Capture the cell that displays the provided text and extract its (x, y) central coordinate. 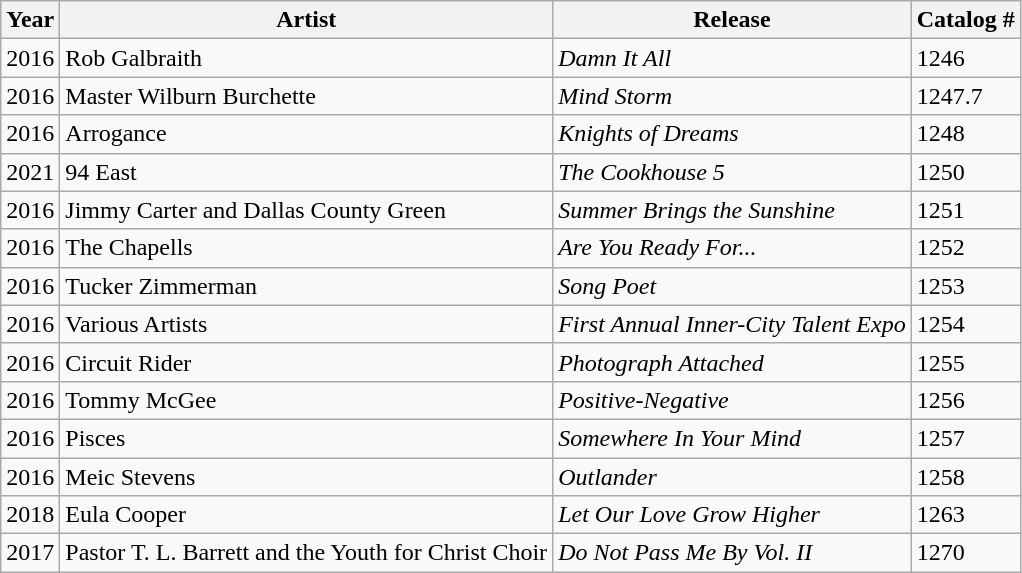
1253 (966, 286)
Mind Storm (732, 96)
1251 (966, 210)
1256 (966, 400)
Tommy McGee (306, 400)
Master Wilburn Burchette (306, 96)
1248 (966, 134)
Pastor T. L. Barrett and the Youth for Christ Choir (306, 553)
1252 (966, 248)
Meic Stevens (306, 477)
1263 (966, 515)
The Chapells (306, 248)
2017 (30, 553)
2021 (30, 172)
Are You Ready For... (732, 248)
The Cookhouse 5 (732, 172)
1258 (966, 477)
Knights of Dreams (732, 134)
Pisces (306, 438)
Summer Brings the Sunshine (732, 210)
Release (732, 20)
1246 (966, 58)
Song Poet (732, 286)
Do Not Pass Me By Vol. II (732, 553)
Catalog # (966, 20)
First Annual Inner-City Talent Expo (732, 324)
Eula Cooper (306, 515)
2018 (30, 515)
1255 (966, 362)
Tucker Zimmerman (306, 286)
Arrogance (306, 134)
1254 (966, 324)
Circuit Rider (306, 362)
Positive-Negative (732, 400)
Photograph Attached (732, 362)
1257 (966, 438)
Year (30, 20)
Artist (306, 20)
Let Our Love Grow Higher (732, 515)
Rob Galbraith (306, 58)
1250 (966, 172)
Various Artists (306, 324)
Damn It All (732, 58)
1270 (966, 553)
Outlander (732, 477)
1247.7 (966, 96)
Jimmy Carter and Dallas County Green (306, 210)
Somewhere In Your Mind (732, 438)
94 East (306, 172)
